Identify which cell holds the provided text, then report its (x, y) central coordinate. 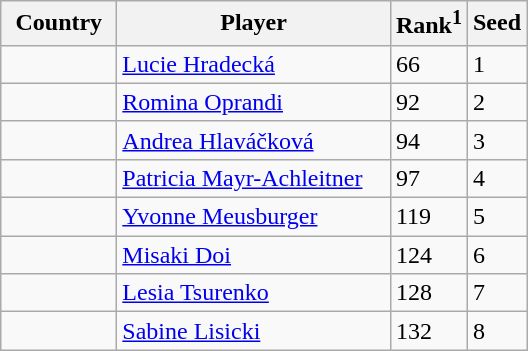
Sabine Lisicki (254, 331)
132 (428, 331)
Seed (496, 24)
97 (428, 178)
3 (496, 140)
1 (496, 64)
Country (59, 24)
6 (496, 255)
92 (428, 102)
Yvonne Meusburger (254, 217)
4 (496, 178)
Rank1 (428, 24)
Player (254, 24)
Misaki Doi (254, 255)
Lucie Hradecká (254, 64)
7 (496, 293)
Andrea Hlaváčková (254, 140)
5 (496, 217)
66 (428, 64)
124 (428, 255)
128 (428, 293)
Patricia Mayr-Achleitner (254, 178)
Lesia Tsurenko (254, 293)
94 (428, 140)
2 (496, 102)
8 (496, 331)
119 (428, 217)
Romina Oprandi (254, 102)
